Scan for the cell matching the given text and deliver its (x, y) coordinate at center. 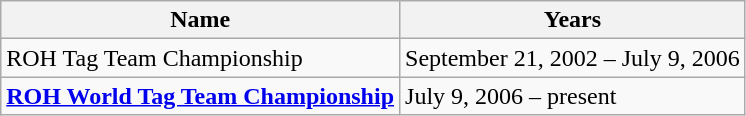
ROH World Tag Team Championship (200, 96)
Name (200, 20)
July 9, 2006 – present (573, 96)
ROH Tag Team Championship (200, 58)
September 21, 2002 – July 9, 2006 (573, 58)
Years (573, 20)
